Find where the given text appears and provide that cell's center as [X, Y] coordinate. 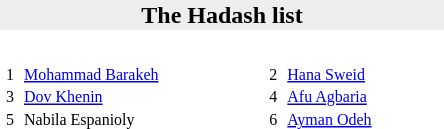
2 [276, 74]
Afu Agbaria [363, 97]
1 [12, 74]
The Hadash list [222, 15]
Mohammad Barakeh [143, 74]
Dov Khenin [143, 97]
3 [12, 97]
Hana Sweid [363, 74]
4 [276, 97]
